Return the [x, y] coordinate for the center point of the cell that contains the specified text.  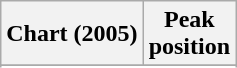
Peakposition [189, 34]
Chart (2005) [72, 34]
